Capture the cell that displays the provided text and extract its (X, Y) central coordinate. 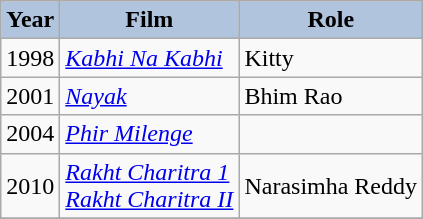
Kitty (331, 58)
Bhim Rao (331, 96)
2001 (30, 96)
2010 (30, 186)
Rakht Charitra 1 Rakht Charitra II (150, 186)
Film (150, 20)
2004 (30, 134)
Phir Milenge (150, 134)
Kabhi Na Kabhi (150, 58)
1998 (30, 58)
Narasimha Reddy (331, 186)
Nayak (150, 96)
Role (331, 20)
Year (30, 20)
